Provide the [X, Y] coordinate of the cell's center where the given text is located.  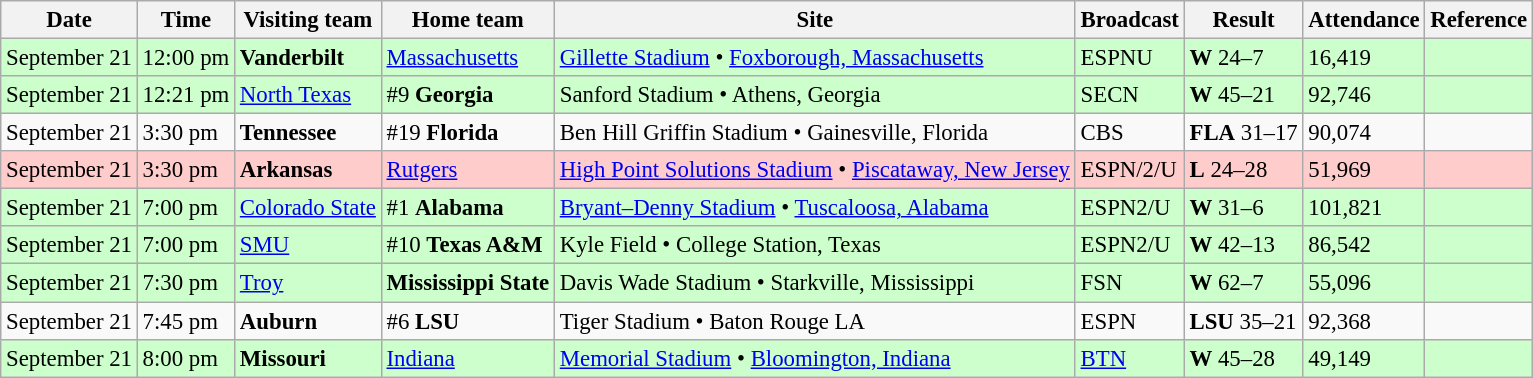
LSU 35–21 [1244, 321]
High Point Solutions Stadium • Piscataway, New Jersey [814, 170]
North Texas [308, 95]
Home team [468, 20]
#9 Georgia [468, 95]
7:30 pm [186, 283]
Missouri [308, 358]
Auburn [308, 321]
Kyle Field • College Station, Texas [814, 245]
W 24–7 [1244, 58]
51,969 [1364, 170]
Reference [1479, 20]
Colorado State [308, 208]
Arkansas [308, 170]
Vanderbilt [308, 58]
#19 Florida [468, 133]
SMU [308, 245]
90,074 [1364, 133]
BTN [1130, 358]
FSN [1130, 283]
55,096 [1364, 283]
92,746 [1364, 95]
Mississippi State [468, 283]
8:00 pm [186, 358]
Rutgers [468, 170]
Broadcast [1130, 20]
Gillette Stadium • Foxborough, Massachusetts [814, 58]
7:45 pm [186, 321]
Ben Hill Griffin Stadium • Gainesville, Florida [814, 133]
SECN [1130, 95]
Sanford Stadium • Athens, Georgia [814, 95]
#6 LSU [468, 321]
Result [1244, 20]
ESPNU [1130, 58]
49,149 [1364, 358]
L 24–28 [1244, 170]
W 42–13 [1244, 245]
Time [186, 20]
12:21 pm [186, 95]
ESPN [1130, 321]
Visiting team [308, 20]
Massachusetts [468, 58]
Memorial Stadium • Bloomington, Indiana [814, 358]
W 31–6 [1244, 208]
Attendance [1364, 20]
Site [814, 20]
W 62–7 [1244, 283]
101,821 [1364, 208]
Troy [308, 283]
Tiger Stadium • Baton Rouge LA [814, 321]
Tennessee [308, 133]
16,419 [1364, 58]
#1 Alabama [468, 208]
12:00 pm [186, 58]
W 45–21 [1244, 95]
CBS [1130, 133]
86,542 [1364, 245]
Davis Wade Stadium • Starkville, Mississippi [814, 283]
Indiana [468, 358]
FLA 31–17 [1244, 133]
#10 Texas A&M [468, 245]
W 45–28 [1244, 358]
92,368 [1364, 321]
Date [69, 20]
Bryant–Denny Stadium • Tuscaloosa, Alabama [814, 208]
ESPN/2/U [1130, 170]
